Provide the [X, Y] coordinate of the cell's center where the given text is located.  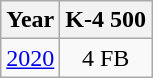
K-4 500 [106, 20]
2020 [30, 58]
Year [30, 20]
4 FB [106, 58]
